Find where the given text appears and provide that cell's center as [x, y] coordinate. 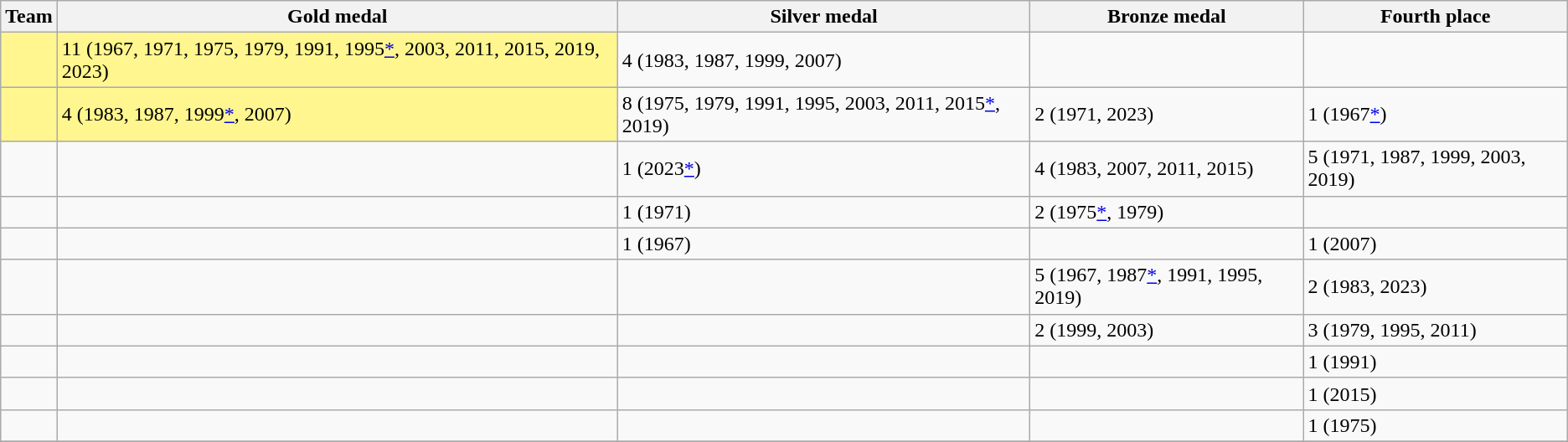
5 (1967, 1987*, 1991, 1995, 2019) [1167, 286]
2 (1999, 2003) [1167, 330]
Fourth place [1436, 17]
5 (1971, 1987, 1999, 2003, 2019) [1436, 169]
Silver medal [823, 17]
1 (1967*) [1436, 114]
1 (2007) [1436, 244]
2 (1971, 2023) [1167, 114]
1 (2015) [1436, 393]
1 (1967) [823, 244]
1 (2023*) [823, 169]
Team [29, 17]
4 (1983, 2007, 2011, 2015) [1167, 169]
Bronze medal [1167, 17]
2 (1975*, 1979) [1167, 212]
1 (1975) [1436, 425]
11 (1967, 1971, 1975, 1979, 1991, 1995*, 2003, 2011, 2015, 2019, 2023) [337, 60]
Gold medal [337, 17]
1 (1991) [1436, 362]
4 (1983, 1987, 1999*, 2007) [337, 114]
2 (1983, 2023) [1436, 286]
8 (1975, 1979, 1991, 1995, 2003, 2011, 2015*, 2019) [823, 114]
3 (1979, 1995, 2011) [1436, 330]
4 (1983, 1987, 1999, 2007) [823, 60]
1 (1971) [823, 212]
